Search for the cell housing the specified text and yield its [X, Y] center coordinate. 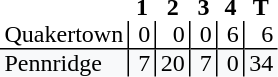
34 [261, 63]
Quakertown [64, 35]
Pennridge [64, 63]
20 [172, 63]
